Extract the [x, y] coordinate from the center of the cell holding the provided text.  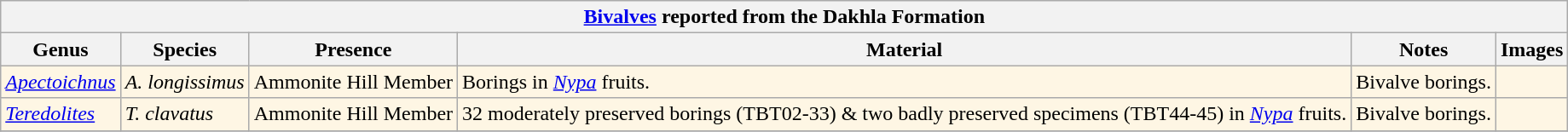
Images [1531, 49]
Bivalves reported from the Dakhla Formation [784, 17]
Material [905, 49]
A. longissimus [184, 82]
T. clavatus [184, 114]
32 moderately preserved borings (TBT02-33) & two badly preserved specimens (TBT44-45) in Nypa fruits. [905, 114]
Species [184, 49]
Teredolites [61, 114]
Apectoichnus [61, 82]
Borings in Nypa fruits. [905, 82]
Notes [1424, 49]
Presence [353, 49]
Genus [61, 49]
